For the text-containing cell, return its midpoint in [X, Y] coordinate format. 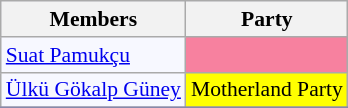
Party [267, 19]
Suat Pamukçu [94, 55]
Members [94, 19]
Ülkü Gökalp Güney [94, 90]
Motherland Party [267, 90]
